Provide the [X, Y] coordinate of the cell's center where the given text is located.  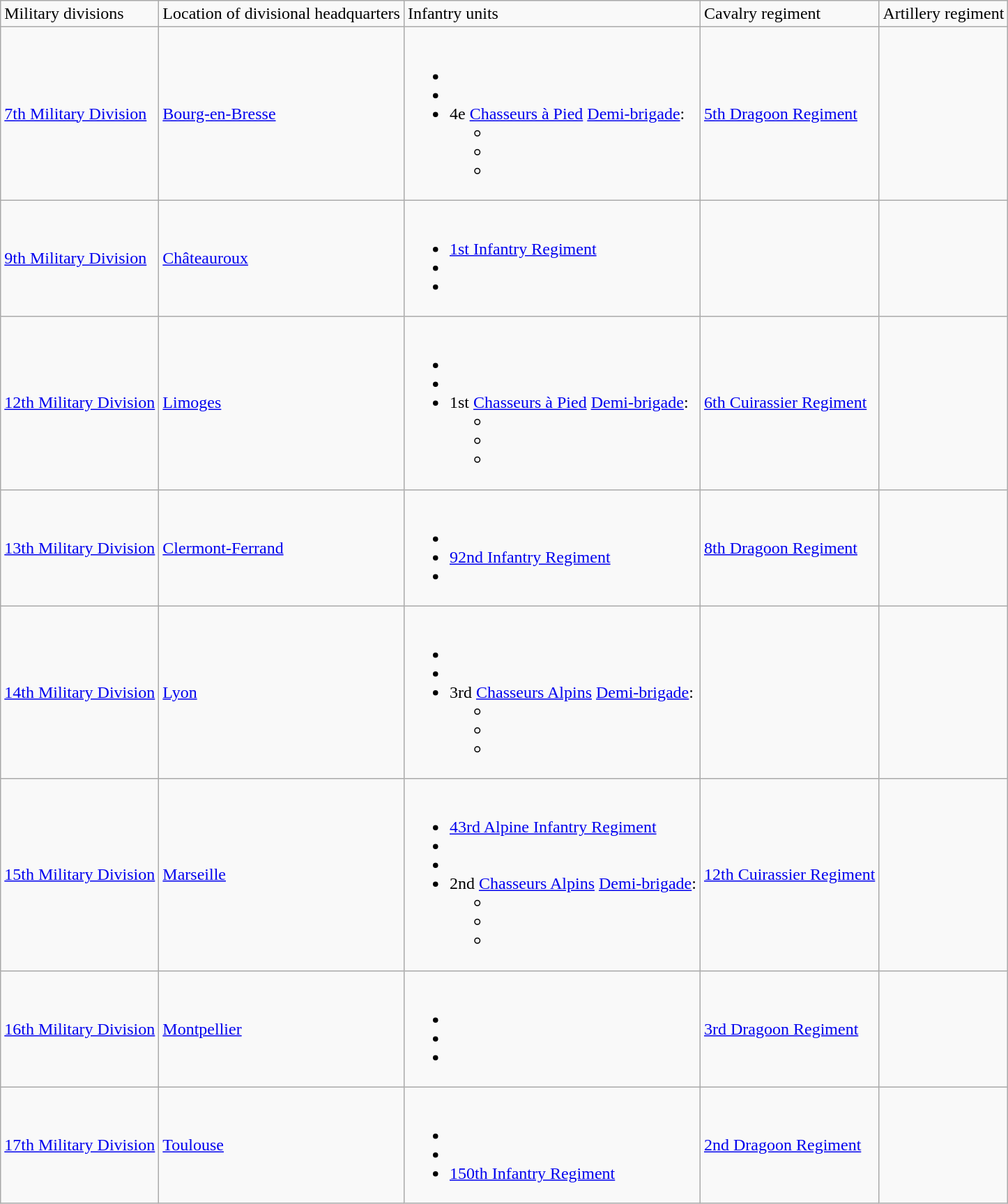
Infantry units [552, 14]
12th Military Division [79, 403]
5th Dragoon Regiment [789, 114]
Limoges [282, 403]
2nd Dragoon Regiment [789, 1145]
Cavalry regiment [789, 14]
92nd Infantry Regiment [552, 548]
Montpellier [282, 1029]
Lyon [282, 692]
12th Cuirassier Regiment [789, 874]
8th Dragoon Regiment [789, 548]
13th Military Division [79, 548]
Bourg-en-Bresse [282, 114]
Toulouse [282, 1145]
16th Military Division [79, 1029]
6th Cuirassier Regiment [789, 403]
3rd Dragoon Regiment [789, 1029]
4e Chasseurs à Pied Demi-brigade: [552, 114]
17th Military Division [79, 1145]
Location of divisional headquarters [282, 14]
Clermont-Ferrand [282, 548]
Châteauroux [282, 258]
1st Infantry Regiment [552, 258]
1st Chasseurs à Pied Demi-brigade: [552, 403]
15th Military Division [79, 874]
Marseille [282, 874]
43rd Alpine Infantry Regiment2nd Chasseurs Alpins Demi-brigade: [552, 874]
Artillery regiment [944, 14]
Military divisions [79, 14]
14th Military Division [79, 692]
150th Infantry Regiment [552, 1145]
3rd Chasseurs Alpins Demi-brigade: [552, 692]
9th Military Division [79, 258]
7th Military Division [79, 114]
